Detect which cell encompasses the target text, then output its [X, Y] center coordinate. 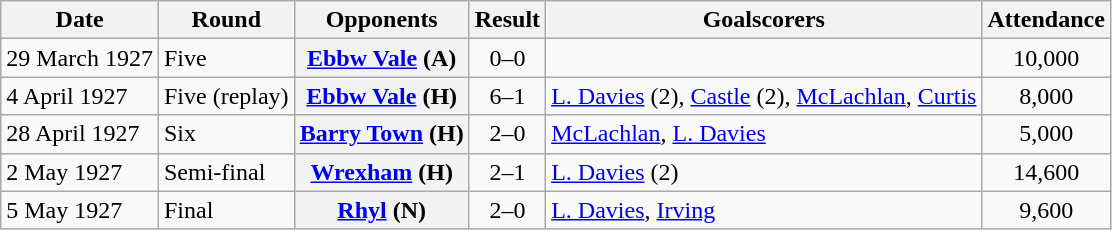
9,600 [1046, 210]
8,000 [1046, 96]
McLachlan, L. Davies [764, 134]
L. Davies (2) [764, 172]
Date [80, 20]
Five [226, 58]
Six [226, 134]
4 April 1927 [80, 96]
6–1 [507, 96]
L. Davies, Irving [764, 210]
Wrexham (H) [382, 172]
10,000 [1046, 58]
Barry Town (H) [382, 134]
2 May 1927 [80, 172]
Round [226, 20]
Five (replay) [226, 96]
0–0 [507, 58]
Goalscorers [764, 20]
Final [226, 210]
Ebbw Vale (A) [382, 58]
29 March 1927 [80, 58]
Result [507, 20]
28 April 1927 [80, 134]
Semi-final [226, 172]
L. Davies (2), Castle (2), McLachlan, Curtis [764, 96]
14,600 [1046, 172]
5,000 [1046, 134]
2–1 [507, 172]
Ebbw Vale (H) [382, 96]
Opponents [382, 20]
Attendance [1046, 20]
5 May 1927 [80, 210]
Rhyl (N) [382, 210]
